Detect which cell encompasses the target text, then output its (x, y) center coordinate. 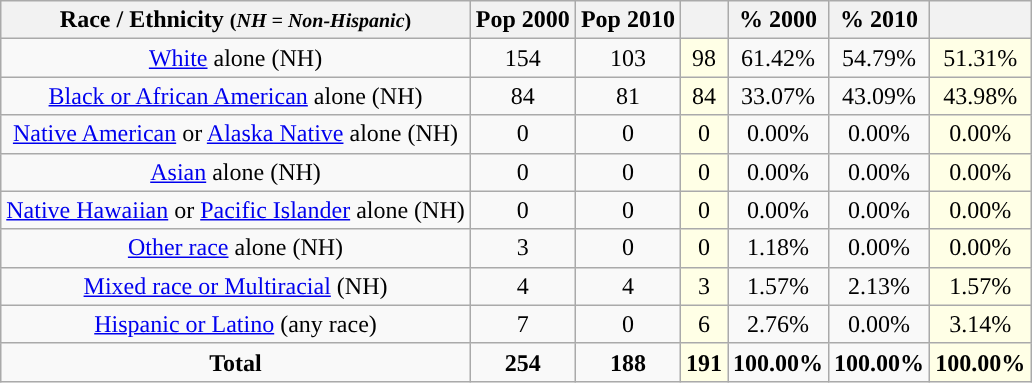
188 (628, 362)
% 2010 (880, 20)
61.42% (778, 58)
% 2000 (778, 20)
43.09% (880, 96)
3.14% (980, 324)
Other race alone (NH) (236, 248)
2.13% (880, 286)
6 (704, 324)
81 (628, 96)
191 (704, 362)
Asian alone (NH) (236, 172)
7 (522, 324)
Hispanic or Latino (any race) (236, 324)
Pop 2000 (522, 20)
54.79% (880, 58)
Total (236, 362)
154 (522, 58)
254 (522, 362)
Race / Ethnicity (NH = Non-Hispanic) (236, 20)
Black or African American alone (NH) (236, 96)
43.98% (980, 96)
2.76% (778, 324)
33.07% (778, 96)
1.18% (778, 248)
51.31% (980, 58)
103 (628, 58)
Native American or Alaska Native alone (NH) (236, 134)
Native Hawaiian or Pacific Islander alone (NH) (236, 210)
White alone (NH) (236, 58)
Mixed race or Multiracial (NH) (236, 286)
Pop 2010 (628, 20)
98 (704, 58)
